Locate the cell with the specified text and output its (x, y) center coordinate. 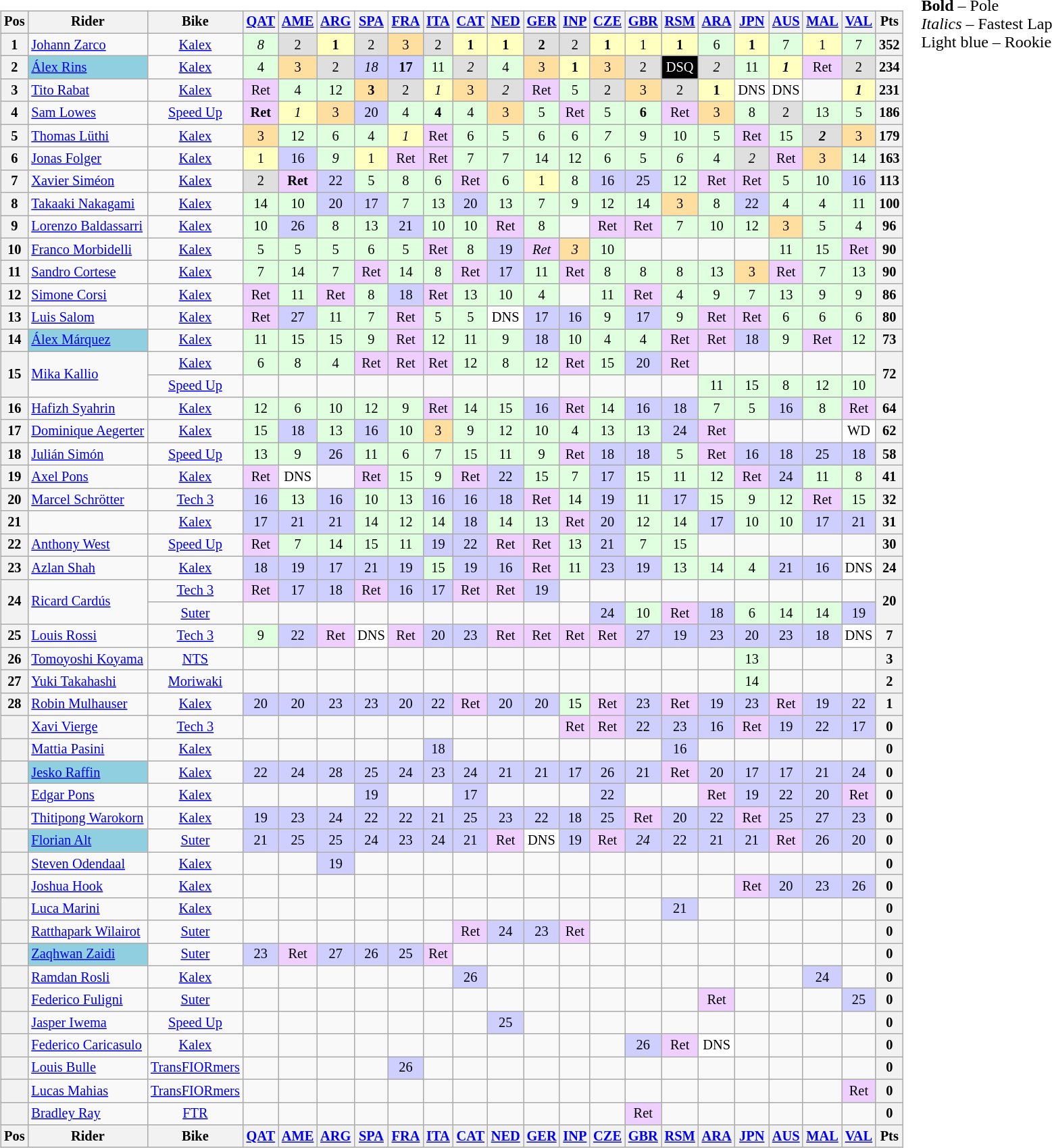
Hafizh Syahrin (88, 409)
Louis Rossi (88, 636)
Azlan Shah (88, 568)
41 (889, 477)
Mika Kallio (88, 374)
Luis Salom (88, 318)
Julián Simón (88, 454)
Yuki Takahashi (88, 682)
Tomoyoshi Koyama (88, 659)
Sandro Cortese (88, 272)
Louis Bulle (88, 1068)
NTS (195, 659)
Álex Márquez (88, 341)
231 (889, 91)
Thomas Lüthi (88, 136)
352 (889, 45)
186 (889, 113)
179 (889, 136)
Federico Fuligni (88, 1000)
Lorenzo Baldassarri (88, 227)
Axel Pons (88, 477)
Ricard Cardús (88, 601)
Steven Odendaal (88, 864)
64 (889, 409)
Franco Morbidelli (88, 249)
Lucas Mahias (88, 1091)
Marcel Schrötter (88, 499)
Joshua Hook (88, 887)
Moriwaki (195, 682)
Tito Rabat (88, 91)
32 (889, 499)
113 (889, 181)
Thitipong Warokorn (88, 818)
Álex Rins (88, 68)
DSQ (680, 68)
Anthony West (88, 545)
Johann Zarco (88, 45)
Simone Corsi (88, 295)
86 (889, 295)
WD (859, 431)
163 (889, 159)
Florian Alt (88, 841)
Jasper Iwema (88, 1023)
Mattia Pasini (88, 750)
Xavi Vierge (88, 727)
Takaaki Nakagami (88, 204)
Federico Caricasulo (88, 1045)
58 (889, 454)
Zaqhwan Zaidi (88, 955)
31 (889, 522)
Ramdan Rosli (88, 977)
Bradley Ray (88, 1114)
96 (889, 227)
Sam Lowes (88, 113)
Ratthapark Wilairot (88, 932)
Luca Marini (88, 909)
Robin Mulhauser (88, 704)
80 (889, 318)
30 (889, 545)
234 (889, 68)
Edgar Pons (88, 795)
100 (889, 204)
Xavier Siméon (88, 181)
Dominique Aegerter (88, 431)
62 (889, 431)
Jonas Folger (88, 159)
72 (889, 374)
73 (889, 341)
Jesko Raffin (88, 772)
FTR (195, 1114)
